Return the (x, y) coordinate for the center point of the cell that contains the specified text.  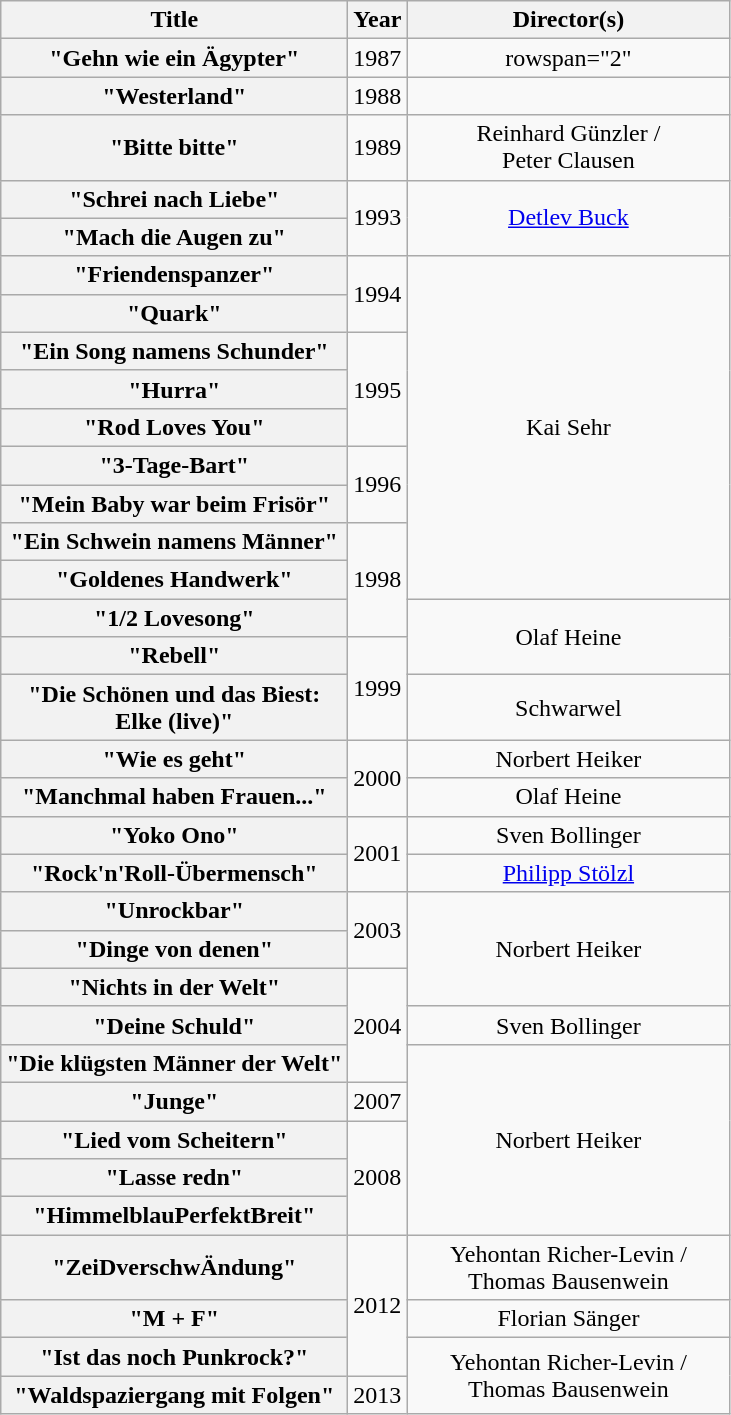
"Westerland" (174, 96)
Schwarwel (568, 708)
"Ein Song namens Schunder" (174, 351)
"Nichts in der Welt" (174, 987)
"Deine Schuld" (174, 1025)
"ZeiDverschwÄndung" (174, 1268)
"Yoko Ono" (174, 835)
"Mach die Augen zu" (174, 237)
1994 (378, 294)
Detlev Buck (568, 218)
1995 (378, 389)
2008 (378, 1177)
"3-Tage-Bart" (174, 465)
1993 (378, 218)
"Die klügsten Männer der Welt" (174, 1063)
rowspan="2" (568, 58)
"Manchmal haben Frauen..." (174, 797)
Title (174, 20)
Reinhard Günzler /Peter Clausen (568, 148)
2004 (378, 1025)
"Mein Baby war beim Frisör" (174, 503)
1999 (378, 688)
"Ist das noch Punkrock?" (174, 1357)
"Lied vom Scheitern" (174, 1139)
"Waldspaziergang mit Folgen" (174, 1395)
Director(s) (568, 20)
"Rebell" (174, 656)
"Rod Loves You" (174, 427)
1987 (378, 58)
"Hurra" (174, 389)
1989 (378, 148)
2003 (378, 930)
"Ein Schwein namens Männer" (174, 542)
"Lasse redn" (174, 1178)
"HimmelblauPerfektBreit" (174, 1216)
"M + F" (174, 1319)
"Bitte bitte" (174, 148)
Kai Sehr (568, 428)
2012 (378, 1306)
2001 (378, 854)
2007 (378, 1101)
"Junge" (174, 1101)
"Rock'n'Roll-Übermensch" (174, 873)
2013 (378, 1395)
1996 (378, 484)
"Goldenes Handwerk" (174, 580)
"Dinge von denen" (174, 949)
1998 (378, 580)
"Schrei nach Liebe" (174, 199)
"Die Schönen und das Biest: Elke (live)" (174, 708)
"Wie es geht" (174, 759)
Florian Sänger (568, 1319)
Year (378, 20)
"Quark" (174, 313)
"1/2 Lovesong" (174, 618)
"Friendenspanzer" (174, 275)
2000 (378, 778)
1988 (378, 96)
"Unrockbar" (174, 911)
"Gehn wie ein Ägypter" (174, 58)
Philipp Stölzl (568, 873)
